Locate the cell with the specified text and output its (x, y) center coordinate. 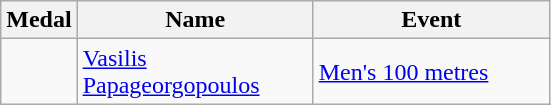
Name (195, 20)
Men's 100 metres (431, 72)
Vasilis Papageorgopoulos (195, 72)
Event (431, 20)
Medal (39, 20)
